Scan for the cell matching the given text and deliver its (X, Y) coordinate at center. 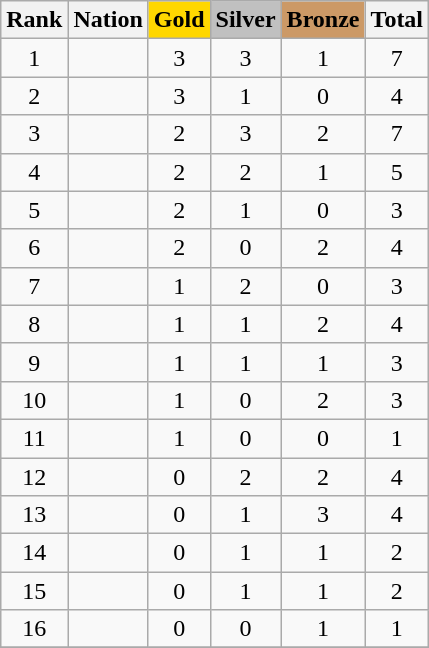
Gold (179, 20)
Nation (108, 20)
9 (34, 362)
Bronze (323, 20)
10 (34, 400)
Total (397, 20)
Rank (34, 20)
8 (34, 324)
13 (34, 515)
Silver (246, 20)
12 (34, 477)
11 (34, 438)
16 (34, 629)
6 (34, 248)
14 (34, 553)
15 (34, 591)
